Return (X, Y) of the center of cell containing provided text 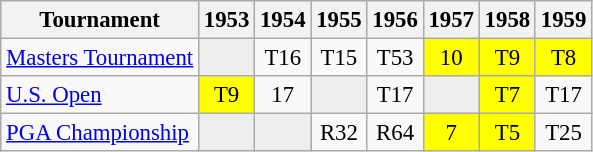
1956 (395, 20)
T53 (395, 58)
1953 (227, 20)
R32 (339, 133)
10 (451, 58)
R64 (395, 133)
1958 (507, 20)
1959 (563, 20)
1955 (339, 20)
U.S. Open (100, 95)
PGA Championship (100, 133)
7 (451, 133)
Masters Tournament (100, 58)
T8 (563, 58)
T16 (283, 58)
T5 (507, 133)
T7 (507, 95)
Tournament (100, 20)
17 (283, 95)
T25 (563, 133)
T15 (339, 58)
1957 (451, 20)
1954 (283, 20)
